Detect which cell encompasses the target text, then output its [X, Y] center coordinate. 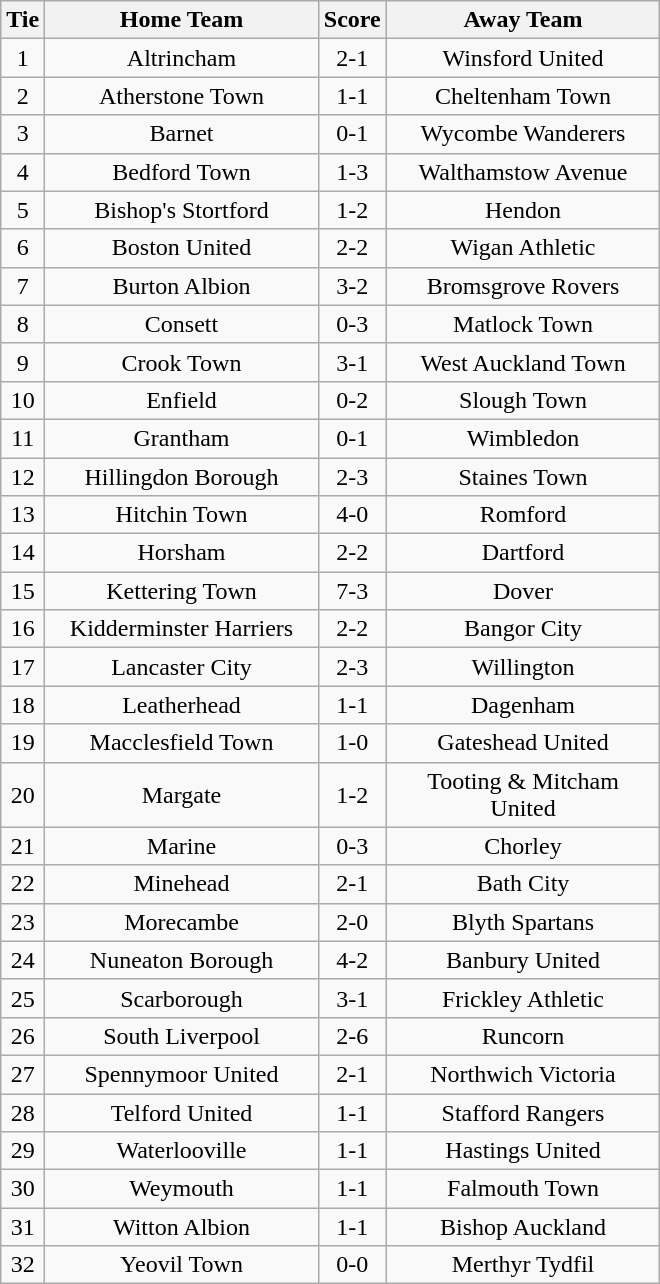
Wimbledon [523, 438]
26 [23, 1036]
Merthyr Tydfil [523, 1265]
West Auckland Town [523, 362]
0-2 [352, 400]
Tie [23, 20]
Spennymoor United [182, 1074]
Weymouth [182, 1189]
Romford [523, 515]
2 [23, 96]
Falmouth Town [523, 1189]
Stafford Rangers [523, 1113]
Horsham [182, 553]
Away Team [523, 20]
Kettering Town [182, 591]
Bishop's Stortford [182, 210]
Bishop Auckland [523, 1227]
12 [23, 477]
Burton Albion [182, 286]
27 [23, 1074]
4-0 [352, 515]
Runcorn [523, 1036]
Lancaster City [182, 667]
9 [23, 362]
Crook Town [182, 362]
1 [23, 58]
2-6 [352, 1036]
Scarborough [182, 998]
15 [23, 591]
20 [23, 794]
3-2 [352, 286]
Willington [523, 667]
Matlock Town [523, 324]
4-2 [352, 960]
Blyth Spartans [523, 922]
28 [23, 1113]
Minehead [182, 884]
8 [23, 324]
18 [23, 705]
Morecambe [182, 922]
Walthamstow Avenue [523, 172]
Winsford United [523, 58]
Cheltenham Town [523, 96]
South Liverpool [182, 1036]
Dagenham [523, 705]
Marine [182, 846]
30 [23, 1189]
Gateshead United [523, 743]
0-0 [352, 1265]
22 [23, 884]
Hastings United [523, 1151]
Macclesfield Town [182, 743]
10 [23, 400]
4 [23, 172]
Barnet [182, 134]
Consett [182, 324]
32 [23, 1265]
3 [23, 134]
Wigan Athletic [523, 248]
Bangor City [523, 629]
24 [23, 960]
Grantham [182, 438]
Slough Town [523, 400]
Home Team [182, 20]
2-0 [352, 922]
7-3 [352, 591]
Staines Town [523, 477]
17 [23, 667]
6 [23, 248]
Hitchin Town [182, 515]
Wycombe Wanderers [523, 134]
Bedford Town [182, 172]
1-3 [352, 172]
Score [352, 20]
Banbury United [523, 960]
Chorley [523, 846]
7 [23, 286]
14 [23, 553]
Northwich Victoria [523, 1074]
Witton Albion [182, 1227]
Dartford [523, 553]
Tooting & Mitcham United [523, 794]
29 [23, 1151]
Bath City [523, 884]
Waterlooville [182, 1151]
23 [23, 922]
Bromsgrove Rovers [523, 286]
Telford United [182, 1113]
19 [23, 743]
21 [23, 846]
Atherstone Town [182, 96]
1-0 [352, 743]
16 [23, 629]
5 [23, 210]
Leatherhead [182, 705]
Hillingdon Borough [182, 477]
Hendon [523, 210]
Dover [523, 591]
25 [23, 998]
13 [23, 515]
11 [23, 438]
Nuneaton Borough [182, 960]
Enfield [182, 400]
Margate [182, 794]
Yeovil Town [182, 1265]
31 [23, 1227]
Altrincham [182, 58]
Boston United [182, 248]
Kidderminster Harriers [182, 629]
Frickley Athletic [523, 998]
